Output the [x, y] coordinate of the center of the cell containing the given text.  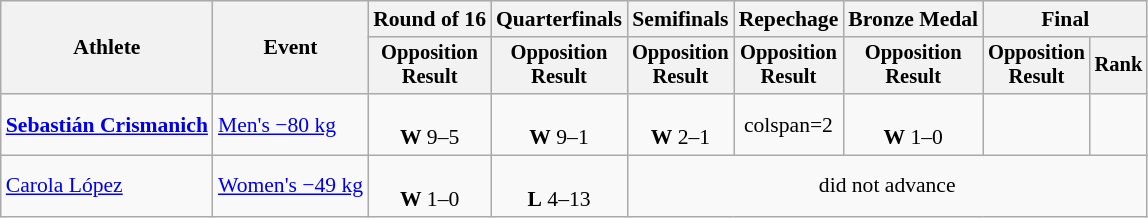
Men's −80 kg [290, 124]
W 2–1 [680, 124]
Semifinals [680, 19]
Sebastián Crismanich [107, 124]
Rank [1119, 66]
did not advance [887, 186]
Quarterfinals [559, 19]
Carola López [107, 186]
Repechage [789, 19]
colspan=2 [789, 124]
Round of 16 [430, 19]
W 9–1 [559, 124]
L 4–13 [559, 186]
Women's −49 kg [290, 186]
W 9–5 [430, 124]
Bronze Medal [913, 19]
Athlete [107, 48]
Event [290, 48]
Final [1065, 19]
